From the cell containing the given text, extract its center point as [X, Y] coordinate. 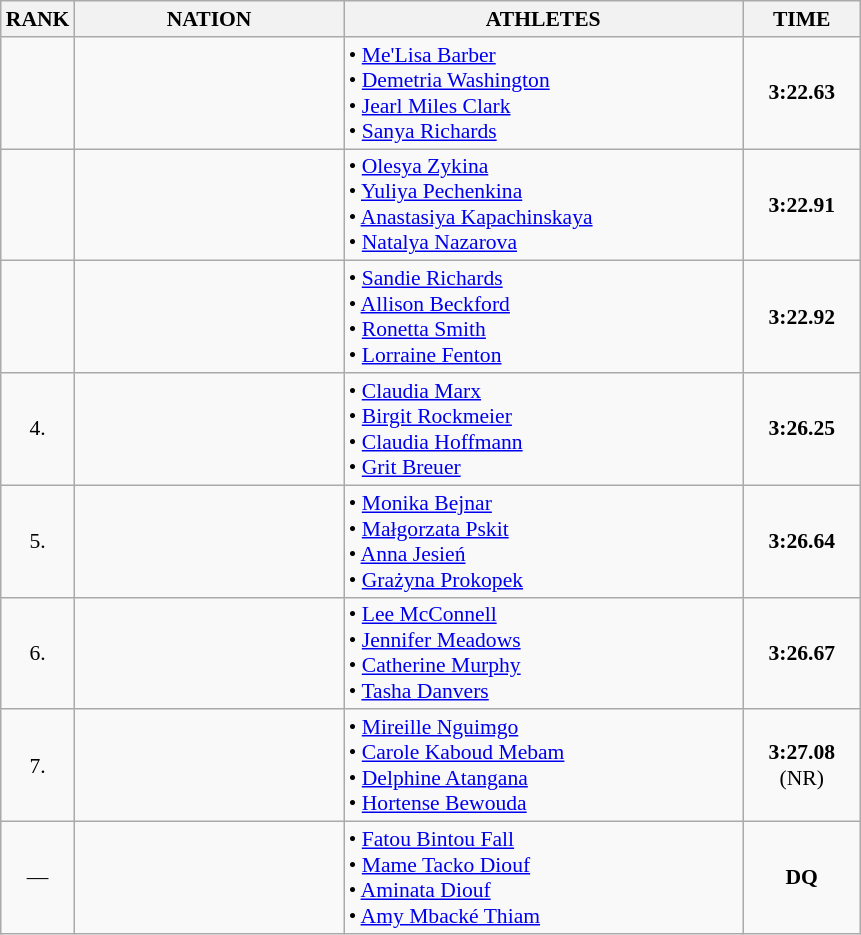
3:26.67 [802, 653]
3:26.25 [802, 429]
• Sandie Richards• Allison Beckford• Ronetta Smith• Lorraine Fenton [544, 317]
— [38, 878]
3:22.63 [802, 93]
3:26.64 [802, 541]
RANK [38, 19]
• Mireille Nguimgo• Carole Kaboud Mebam• Delphine Atangana• Hortense Bewouda [544, 766]
6. [38, 653]
5. [38, 541]
NATION [208, 19]
3:27.08(NR) [802, 766]
TIME [802, 19]
• Olesya Zykina• Yuliya Pechenkina• Anastasiya Kapachinskaya• Natalya Nazarova [544, 205]
• Claudia Marx• Birgit Rockmeier• Claudia Hoffmann• Grit Breuer [544, 429]
3:22.92 [802, 317]
DQ [802, 878]
ATHLETES [544, 19]
• Lee McConnell• Jennifer Meadows• Catherine Murphy• Tasha Danvers [544, 653]
• Monika Bejnar• Małgorzata Pskit• Anna Jesień• Grażyna Prokopek [544, 541]
7. [38, 766]
4. [38, 429]
• Me'Lisa Barber• Demetria Washington• Jearl Miles Clark• Sanya Richards [544, 93]
3:22.91 [802, 205]
• Fatou Bintou Fall• Mame Tacko Diouf• Aminata Diouf• Amy Mbacké Thiam [544, 878]
